Find where the given text appears and provide that cell's center as [x, y] coordinate. 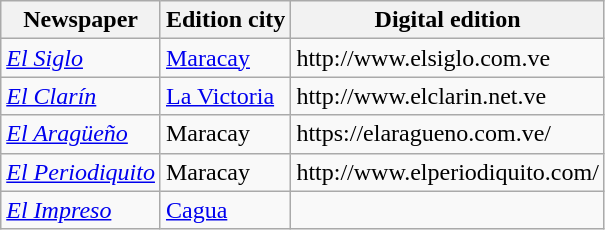
https://elaragueno.com.ve/ [448, 134]
http://www.elclarin.net.ve [448, 96]
http://www.elperiodiquito.com/ [448, 172]
La Victoria [225, 96]
El Siglo [81, 58]
Cagua [225, 210]
Edition city [225, 20]
El Periodiquito [81, 172]
http://www.elsiglo.com.ve [448, 58]
El Aragüeño [81, 134]
El Clarín [81, 96]
Digital edition [448, 20]
El Impreso [81, 210]
Newspaper [81, 20]
